Identify which cell holds the provided text, then report its [X, Y] central coordinate. 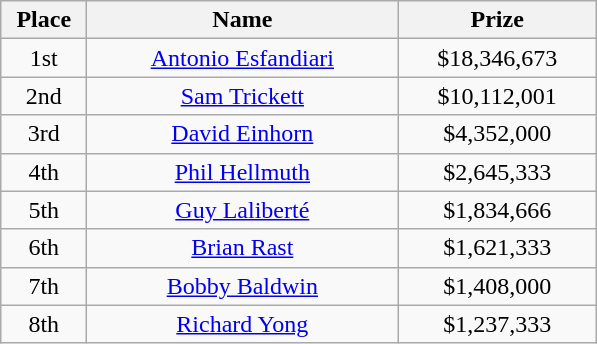
$1,237,333 [498, 324]
2nd [44, 96]
8th [44, 324]
5th [44, 210]
6th [44, 248]
Bobby Baldwin [242, 286]
Phil Hellmuth [242, 172]
3rd [44, 134]
Place [44, 20]
$1,621,333 [498, 248]
Brian Rast [242, 248]
$18,346,673 [498, 58]
$2,645,333 [498, 172]
Name [242, 20]
Richard Yong [242, 324]
$4,352,000 [498, 134]
David Einhorn [242, 134]
Sam Trickett [242, 96]
4th [44, 172]
Prize [498, 20]
Antonio Esfandiari [242, 58]
Guy Laliberté [242, 210]
1st [44, 58]
$1,408,000 [498, 286]
$1,834,666 [498, 210]
7th [44, 286]
$10,112,001 [498, 96]
